Return the [x, y] coordinate for the center point of the cell that contains the specified text.  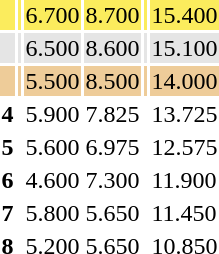
13.725 [184, 114]
11.900 [184, 180]
4.600 [52, 180]
12.575 [184, 147]
7.825 [112, 114]
5.900 [52, 114]
6.700 [52, 15]
8.600 [112, 48]
6 [8, 180]
5.600 [52, 147]
5.800 [52, 213]
8.700 [112, 15]
5.500 [52, 81]
5 [8, 147]
14.000 [184, 81]
11.450 [184, 213]
6.500 [52, 48]
6.975 [112, 147]
15.100 [184, 48]
8.500 [112, 81]
7.300 [112, 180]
15.400 [184, 15]
4 [8, 114]
7 [8, 213]
5.650 [112, 213]
